Find where the given text appears and provide that cell's center as [x, y] coordinate. 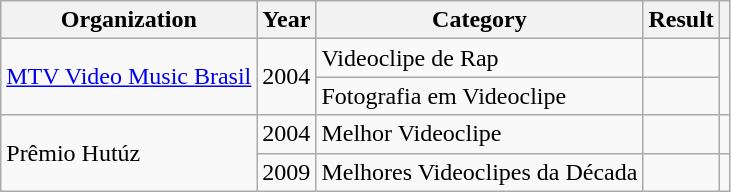
Result [681, 20]
Melhores Videoclipes da Década [480, 172]
2009 [286, 172]
Prêmio Hutúz [129, 153]
MTV Video Music Brasil [129, 77]
Fotografia em Videoclipe [480, 96]
Videoclipe de Rap [480, 58]
Category [480, 20]
Melhor Videoclipe [480, 134]
Year [286, 20]
Organization [129, 20]
